Output the [X, Y] coordinate of the center of the cell containing the given text.  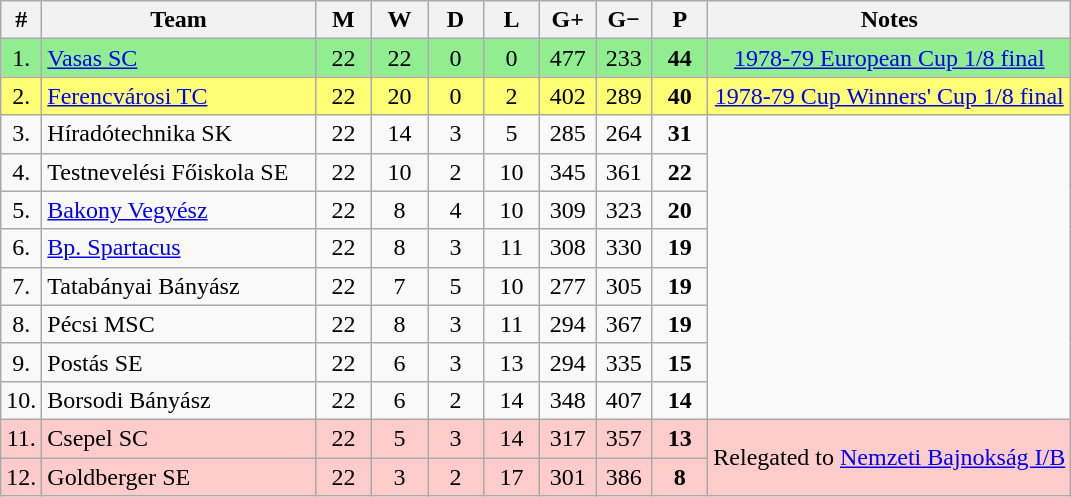
335 [624, 362]
305 [624, 286]
Notes [890, 20]
402 [568, 96]
277 [568, 286]
1978-79 European Cup 1/8 final [890, 58]
1. [22, 58]
301 [568, 477]
4 [456, 210]
5. [22, 210]
Vasas SC [179, 58]
7. [22, 286]
361 [624, 172]
Ferencvárosi TC [179, 96]
Goldberger SE [179, 477]
# [22, 20]
330 [624, 248]
P [680, 20]
477 [568, 58]
7 [399, 286]
12. [22, 477]
323 [624, 210]
8. [22, 324]
2. [22, 96]
11. [22, 438]
31 [680, 134]
Relegated to Nemzeti Bajnokság I/B [890, 457]
10. [22, 400]
285 [568, 134]
9. [22, 362]
357 [624, 438]
Team [179, 20]
Testnevelési Főiskola SE [179, 172]
Bp. Spartacus [179, 248]
4. [22, 172]
L [512, 20]
Híradótechnika SK [179, 134]
367 [624, 324]
Borsodi Bányász [179, 400]
308 [568, 248]
1978-79 Cup Winners' Cup 1/8 final [890, 96]
309 [568, 210]
264 [624, 134]
G+ [568, 20]
M [343, 20]
317 [568, 438]
386 [624, 477]
Bakony Vegyész [179, 210]
6. [22, 248]
348 [568, 400]
40 [680, 96]
Csepel SC [179, 438]
233 [624, 58]
Postás SE [179, 362]
15 [680, 362]
D [456, 20]
407 [624, 400]
G− [624, 20]
44 [680, 58]
W [399, 20]
Pécsi MSC [179, 324]
345 [568, 172]
17 [512, 477]
289 [624, 96]
Tatabányai Bányász [179, 286]
3. [22, 134]
